From the cell containing the given text, extract its center point as [X, Y] coordinate. 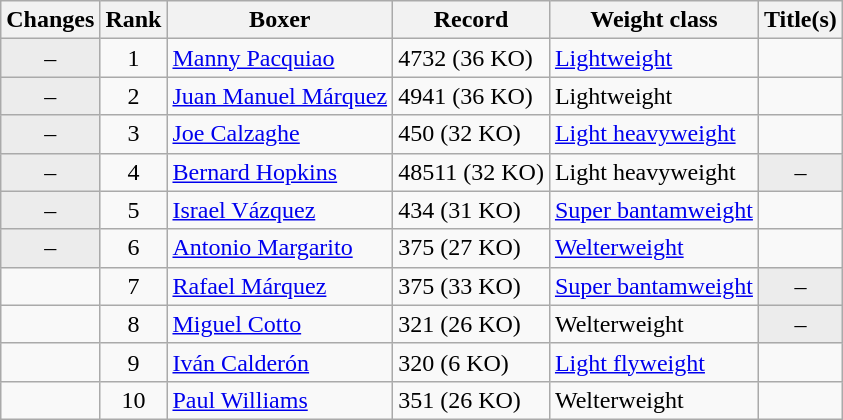
Bernard Hopkins [280, 172]
375 (33 KO) [472, 286]
375 (27 KO) [472, 248]
3 [134, 134]
Joe Calzaghe [280, 134]
8 [134, 324]
Light flyweight [654, 362]
Rank [134, 20]
4941 (36 KO) [472, 96]
351 (26 KO) [472, 400]
48511 (32 KO) [472, 172]
4 [134, 172]
Boxer [280, 20]
4732 (36 KO) [472, 58]
321 (26 KO) [472, 324]
Rafael Márquez [280, 286]
1 [134, 58]
Antonio Margarito [280, 248]
450 (32 KO) [472, 134]
Manny Pacquiao [280, 58]
Weight class [654, 20]
Changes [50, 20]
9 [134, 362]
Juan Manuel Márquez [280, 96]
Title(s) [800, 20]
Miguel Cotto [280, 324]
5 [134, 210]
Paul Williams [280, 400]
320 (6 KO) [472, 362]
2 [134, 96]
434 (31 KO) [472, 210]
7 [134, 286]
6 [134, 248]
Iván Calderón [280, 362]
Israel Vázquez [280, 210]
10 [134, 400]
Record [472, 20]
